Locate the cell with the specified text and output its (x, y) center coordinate. 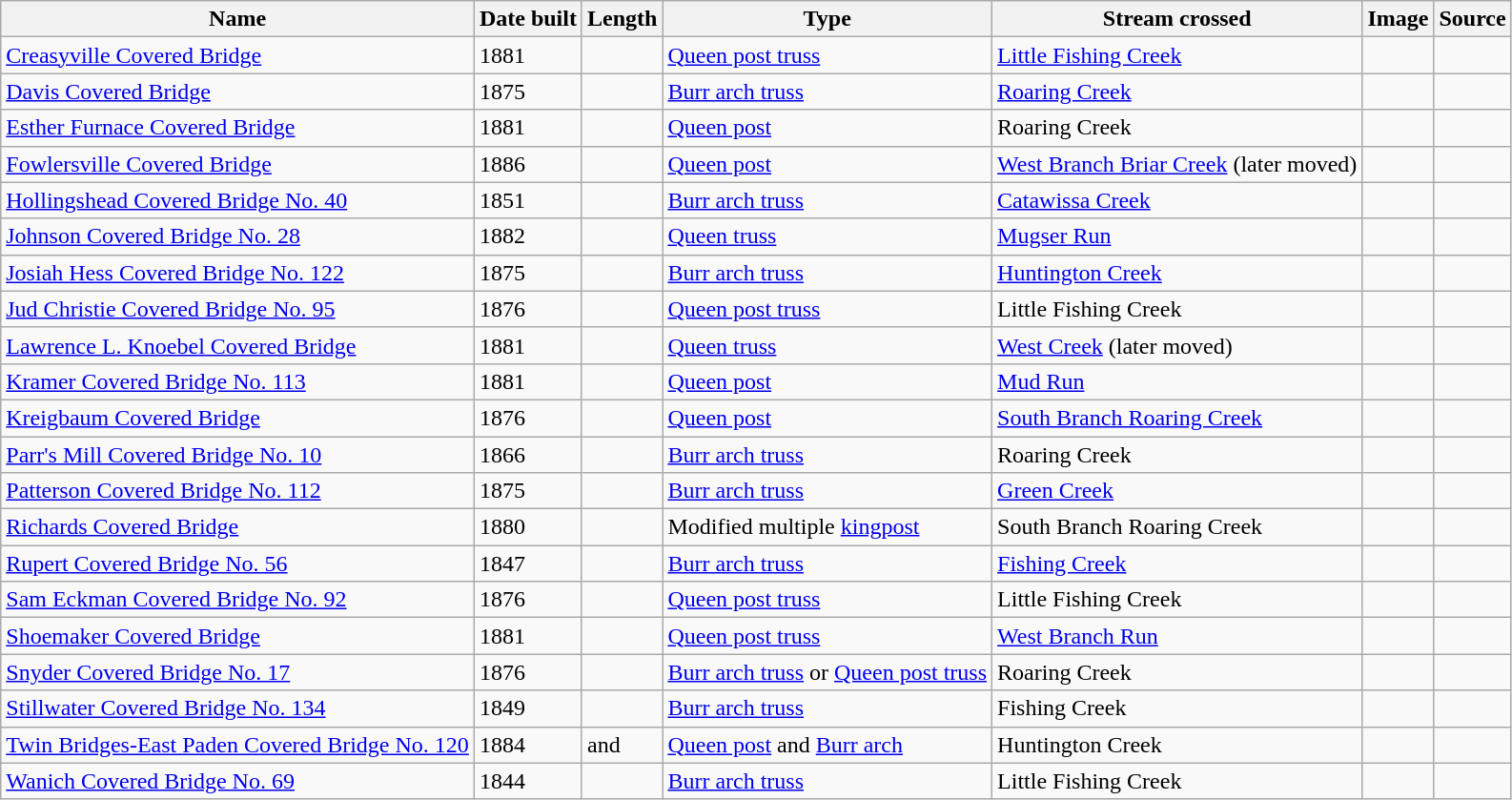
Length (622, 19)
Queen post and Burr arch (828, 745)
Josiah Hess Covered Bridge No. 122 (238, 273)
Wanich Covered Bridge No. 69 (238, 781)
Jud Christie Covered Bridge No. 95 (238, 309)
Mugser Run (1177, 236)
1880 (528, 527)
Source (1472, 19)
Kramer Covered Bridge No. 113 (238, 381)
1851 (528, 200)
Lawrence L. Knoebel Covered Bridge (238, 345)
Twin Bridges-East Paden Covered Bridge No. 120 (238, 745)
1884 (528, 745)
Burr arch truss or Queen post truss (828, 672)
Type (828, 19)
1847 (528, 564)
Richards Covered Bridge (238, 527)
Snyder Covered Bridge No. 17 (238, 672)
and (622, 745)
Hollingshead Covered Bridge No. 40 (238, 200)
1866 (528, 455)
Rupert Covered Bridge No. 56 (238, 564)
Johnson Covered Bridge No. 28 (238, 236)
West Branch Briar Creek (later moved) (1177, 164)
West Branch Run (1177, 636)
Catawissa Creek (1177, 200)
Image (1398, 19)
Kreigbaum Covered Bridge (238, 418)
Modified multiple kingpost (828, 527)
Stream crossed (1177, 19)
Sam Eckman Covered Bridge No. 92 (238, 600)
Date built (528, 19)
Stillwater Covered Bridge No. 134 (238, 708)
1844 (528, 781)
Mud Run (1177, 381)
Davis Covered Bridge (238, 92)
1886 (528, 164)
1882 (528, 236)
Esther Furnace Covered Bridge (238, 128)
Name (238, 19)
Fowlersville Covered Bridge (238, 164)
West Creek (later moved) (1177, 345)
Parr's Mill Covered Bridge No. 10 (238, 455)
Shoemaker Covered Bridge (238, 636)
Creasyville Covered Bridge (238, 55)
Patterson Covered Bridge No. 112 (238, 491)
1849 (528, 708)
Green Creek (1177, 491)
